Locate the cell with the specified text and output its [X, Y] center coordinate. 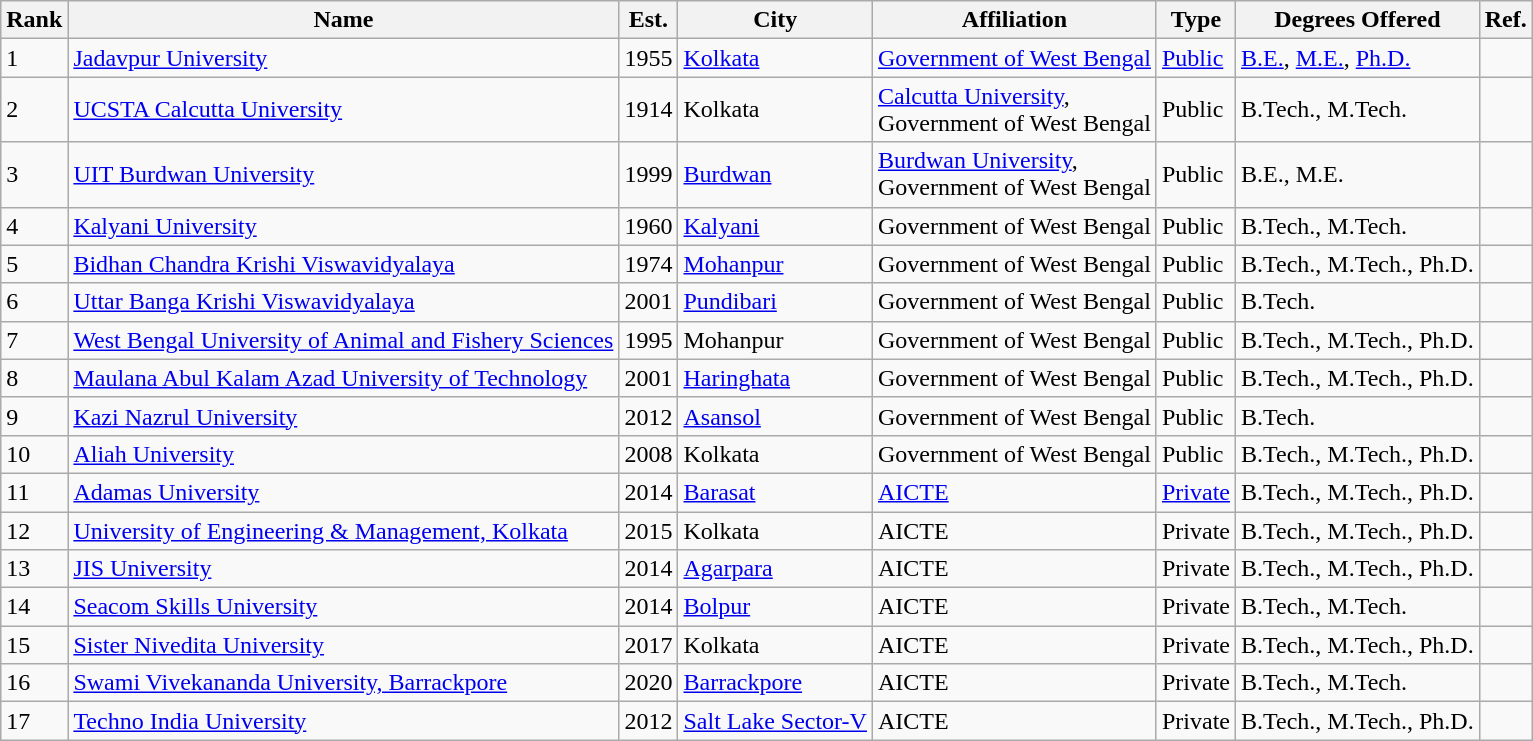
Seacom Skills University [344, 607]
Est. [648, 20]
UIT Burdwan University [344, 174]
Affiliation [1014, 20]
Degrees Offered [1358, 20]
2017 [648, 645]
2015 [648, 531]
Swami Vivekananda University, Barrackpore [344, 683]
2020 [648, 683]
14 [34, 607]
City [776, 20]
17 [34, 721]
5 [34, 264]
1999 [648, 174]
JIS University [344, 569]
2 [34, 110]
Burdwan [776, 174]
Salt Lake Sector-V [776, 721]
10 [34, 454]
Rank [34, 20]
1955 [648, 58]
Techno India University [344, 721]
Kalyani University [344, 226]
Sister Nivedita University [344, 645]
Calcutta University,Government of West Bengal [1014, 110]
12 [34, 531]
Agarpara [776, 569]
Name [344, 20]
West Bengal University of Animal and Fishery Sciences [344, 340]
1914 [648, 110]
Adamas University [344, 492]
Asansol [776, 416]
B.E., M.E. [1358, 174]
3 [34, 174]
B.E., M.E., Ph.D. [1358, 58]
Bidhan Chandra Krishi Viswavidyalaya [344, 264]
Jadavpur University [344, 58]
UCSTA Calcutta University [344, 110]
Kazi Nazrul University [344, 416]
2008 [648, 454]
8 [34, 378]
Barasat [776, 492]
Barrackpore [776, 683]
4 [34, 226]
6 [34, 302]
Ref. [1506, 20]
Pundibari [776, 302]
11 [34, 492]
1 [34, 58]
Maulana Abul Kalam Azad University of Technology [344, 378]
1995 [648, 340]
Aliah University [344, 454]
7 [34, 340]
Kalyani [776, 226]
1974 [648, 264]
1960 [648, 226]
Bolpur [776, 607]
Burdwan University,Government of West Bengal [1014, 174]
13 [34, 569]
9 [34, 416]
15 [34, 645]
Haringhata [776, 378]
University of Engineering & Management, Kolkata [344, 531]
Uttar Banga Krishi Viswavidyalaya [344, 302]
16 [34, 683]
Type [1196, 20]
